Search for the cell housing the specified text and yield its [X, Y] center coordinate. 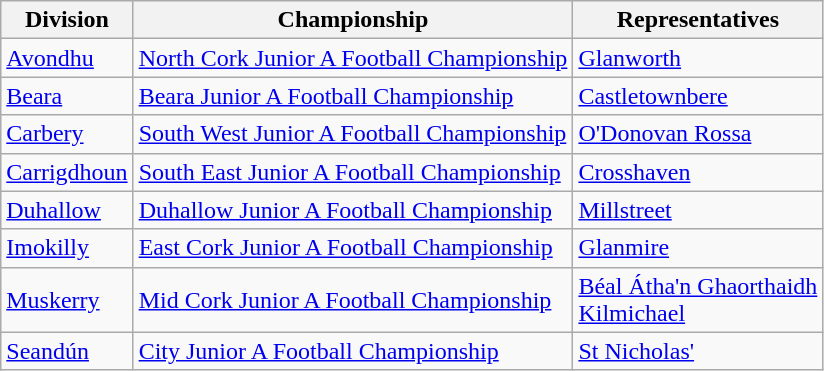
Representatives [698, 20]
City Junior A Football Championship [353, 351]
Castletownbere [698, 96]
O'Donovan Rossa [698, 134]
Carrigdhoun [67, 172]
North Cork Junior A Football Championship [353, 58]
Mid Cork Junior A Football Championship [353, 300]
South East Junior A Football Championship [353, 172]
Béal Átha'n GhaorthaidhKilmichael [698, 300]
St Nicholas' [698, 351]
Millstreet [698, 210]
Duhallow Junior A Football Championship [353, 210]
Avondhu [67, 58]
East Cork Junior A Football Championship [353, 248]
Glanworth [698, 58]
Division [67, 20]
Glanmire [698, 248]
Seandún [67, 351]
Carbery [67, 134]
Championship [353, 20]
South West Junior A Football Championship [353, 134]
Duhallow [67, 210]
Crosshaven [698, 172]
Imokilly [67, 248]
Muskerry [67, 300]
Beara [67, 96]
Beara Junior A Football Championship [353, 96]
